Locate the cell with the specified text and output its [X, Y] center coordinate. 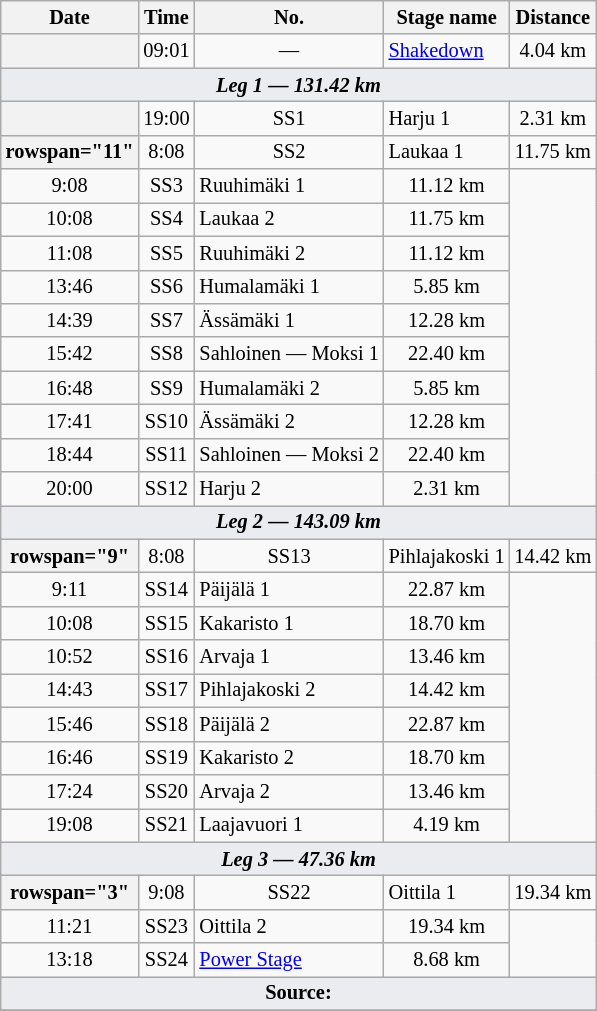
SS16 [166, 657]
8.68 km [447, 960]
SS8 [166, 354]
13:18 [70, 960]
Distance [552, 17]
SS9 [166, 388]
Leg 1 — 131.42 km [298, 85]
SS4 [166, 219]
Date [70, 17]
11:21 [70, 926]
Kakaristo 1 [288, 623]
17:24 [70, 791]
Ässämäki 1 [288, 320]
SS24 [166, 960]
Sahloinen — Moksi 2 [288, 455]
Ässämäki 2 [288, 421]
19:00 [166, 118]
Sahloinen — Moksi 1 [288, 354]
SS18 [166, 724]
SS17 [166, 690]
Harju 1 [447, 118]
10:52 [70, 657]
20:00 [70, 489]
Power Stage [288, 960]
4.04 km [552, 51]
Päijälä 2 [288, 724]
Arvaja 2 [288, 791]
No. [288, 17]
rowspan="9" [70, 556]
SS21 [166, 825]
9:11 [70, 589]
SS3 [166, 186]
— [288, 51]
SS23 [166, 926]
Päijälä 1 [288, 589]
18:44 [70, 455]
13:46 [70, 287]
14:43 [70, 690]
Shakedown [447, 51]
rowspan="11" [70, 152]
Pihlajakoski 1 [447, 556]
Harju 2 [288, 489]
SS10 [166, 421]
rowspan="3" [70, 892]
Laajavuori 1 [288, 825]
SS5 [166, 253]
SS15 [166, 623]
SS20 [166, 791]
15:42 [70, 354]
15:46 [70, 724]
SS2 [288, 152]
Oittila 1 [447, 892]
SS22 [288, 892]
17:41 [70, 421]
Ruuhimäki 2 [288, 253]
Humalamäki 1 [288, 287]
16:46 [70, 758]
4.19 km [447, 825]
Ruuhimäki 1 [288, 186]
SS14 [166, 589]
11:08 [70, 253]
SS1 [288, 118]
SS11 [166, 455]
SS19 [166, 758]
Stage name [447, 17]
Source: [298, 993]
Laukaa 2 [288, 219]
Time [166, 17]
19:08 [70, 825]
Pihlajakoski 2 [288, 690]
Laukaa 1 [447, 152]
SS7 [166, 320]
Leg 2 — 143.09 km [298, 522]
Arvaja 1 [288, 657]
SS6 [166, 287]
SS12 [166, 489]
Kakaristo 2 [288, 758]
09:01 [166, 51]
Leg 3 — 47.36 km [298, 859]
16:48 [70, 388]
14:39 [70, 320]
Humalamäki 2 [288, 388]
SS13 [288, 556]
Oittila 2 [288, 926]
